Return the [X, Y] coordinate for the center point of the cell that contains the specified text.  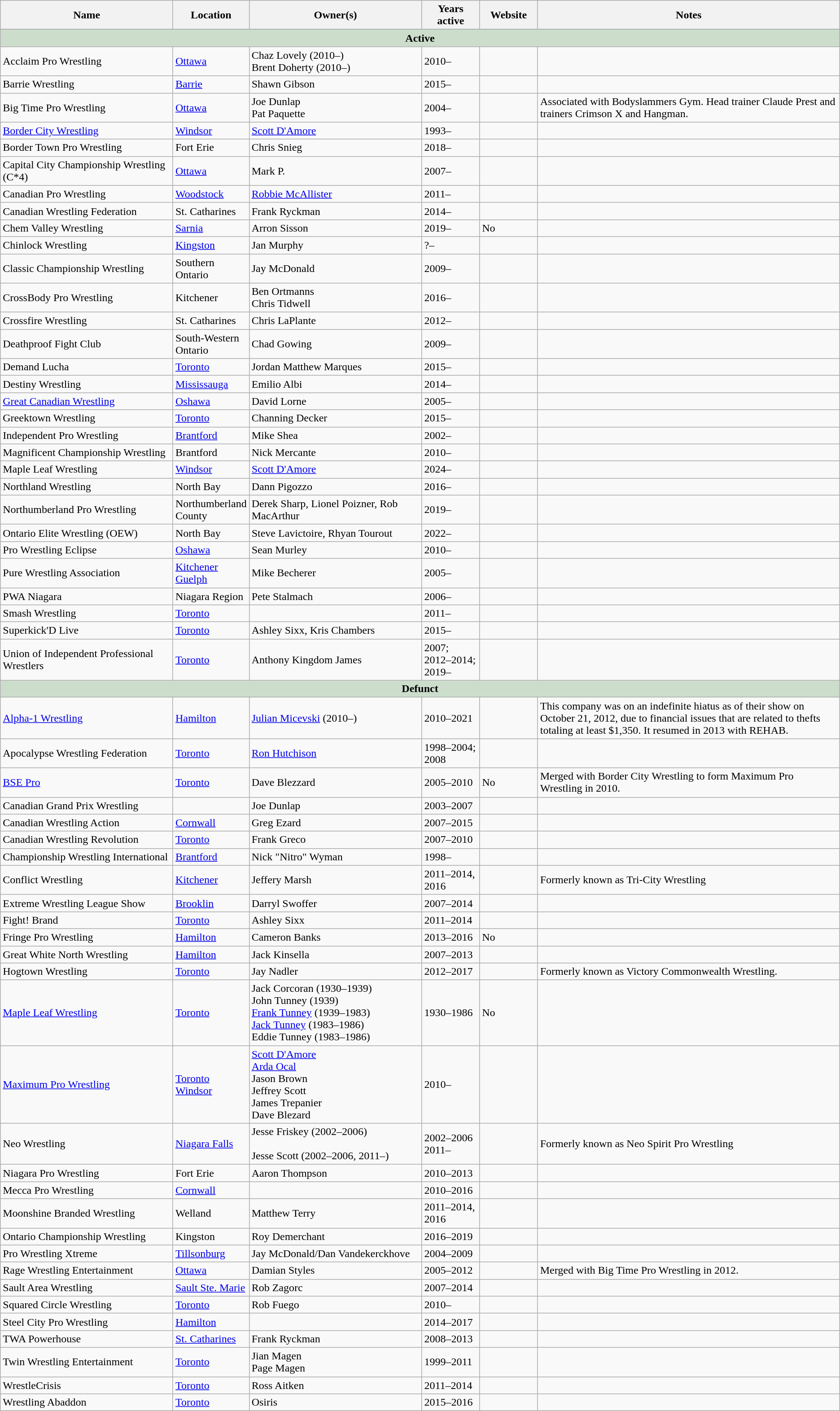
Woodstock [211, 194]
2010–2013 [451, 1173]
Steel City Pro Wrestling [87, 1322]
2003–2007 [451, 806]
Merged with Border City Wrestling to form Maximum Pro Wrestling in 2010. [688, 783]
1999–2011 [451, 1362]
1998–2004;2008 [451, 753]
2002– [451, 435]
2007–2015 [451, 823]
Alpha-1 Wrestling [87, 718]
Mike Becherer [336, 573]
2004–2009 [451, 1253]
Neo Wrestling [87, 1144]
Pete Stalmach [336, 596]
Mecca Pro Wrestling [87, 1190]
Border Town Pro Wrestling [87, 148]
Northland Wrestling [87, 486]
Great White North Wrestling [87, 955]
2010–2021 [451, 718]
Fight! Brand [87, 920]
2010–2016 [451, 1190]
Great Canadian Wrestling [87, 401]
Sean Murley [336, 550]
Sarnia [211, 228]
Chaz Lovely (2010–) Brent Doherty (2010–) [336, 61]
Associated with Bodyslammers Gym. Head trainer Claude Prest and trainers Crimson X and Hangman. [688, 108]
2007–2013 [451, 955]
Ashley Sixx [336, 920]
2013–2016 [451, 937]
Active [420, 38]
Welland [211, 1214]
Smash Wrestling [87, 613]
Nick "Nitro" Wyman [336, 857]
Niagara Falls [211, 1144]
Sault Area Wrestling [87, 1288]
Jay McDonald [336, 268]
Ontario Championship Wrestling [87, 1236]
Demand Lucha [87, 367]
Name [87, 15]
Canadian Wrestling Action [87, 823]
Jordan Matthew Marques [336, 367]
Canadian Pro Wrestling [87, 194]
Independent Pro Wrestling [87, 435]
David Lorne [336, 401]
Chris Snieg [336, 148]
Owner(s) [336, 15]
Union of Independent Professional Wrestlers [87, 660]
Jay Nadler [336, 972]
2005–2012 [451, 1271]
Pro Wrestling Eclipse [87, 550]
Apocalypse Wrestling Federation [87, 753]
1993– [451, 131]
Joe Dunlap [336, 806]
1930–1986 [451, 1013]
Aaron Thompson [336, 1173]
Barrie [211, 84]
Jeffery Marsh [336, 880]
Greektown Wrestling [87, 418]
Robbie McAllister [336, 194]
Extreme Wrestling League Show [87, 903]
2015–2016 [451, 1402]
PWA Niagara [87, 596]
Capital City Championship Wrestling (C*4) [87, 171]
Julian Micevski (2010–) [336, 718]
2012– [451, 321]
Big Time Pro Wrestling [87, 108]
Rob Zagorc [336, 1288]
Mark P. [336, 171]
2004– [451, 108]
Sault Ste. Marie [211, 1288]
2024– [451, 469]
Wrestling Abaddon [87, 1402]
Maximum Pro Wrestling [87, 1084]
Canadian Wrestling Revolution [87, 840]
Border City Wrestling [87, 131]
Jesse Friskey (2002–2006)Jesse Scott (2002–2006, 2011–) [336, 1144]
Frank Greco [336, 840]
Ben Ortmanns Chris Tidwell [336, 298]
Moonshine Branded Wrestling [87, 1214]
Website [509, 15]
Deathproof Fight Club [87, 344]
2006– [451, 596]
Northumberland Pro Wrestling [87, 510]
Scott D'AmoreArda OcalJason BrownJeffrey ScottJames TrepanierDave Blezard [336, 1084]
Arron Sisson [336, 228]
Nick Mercante [336, 452]
Tillsonburg [211, 1253]
Acclaim Pro Wrestling [87, 61]
Ashley Sixx, Kris Chambers [336, 631]
2002–20062011– [451, 1144]
Channing Decker [336, 418]
Niagara Pro Wrestling [87, 1173]
Roy Demerchant [336, 1236]
Magnificent Championship Wrestling [87, 452]
KitchenerGuelph [211, 573]
Jack Kinsella [336, 955]
2012–2017 [451, 972]
Barrie Wrestling [87, 84]
TorontoWindsor [211, 1084]
Squared Circle Wrestling [87, 1305]
Niagara Region [211, 596]
Shawn Gibson [336, 84]
2014–2017 [451, 1322]
Darryl Swoffer [336, 903]
Ron Hutchison [336, 753]
Classic Championship Wrestling [87, 268]
1998– [451, 857]
Rob Fuego [336, 1305]
2007; 2012–2014; 2019– [451, 660]
Chinlock Wrestling [87, 245]
Merged with Big Time Pro Wrestling in 2012. [688, 1271]
Matthew Terry [336, 1214]
2005–2010 [451, 783]
Defunct [420, 689]
Ross Aitken [336, 1385]
Anthony Kingdom James [336, 660]
Jan Murphy [336, 245]
Dave Blezzard [336, 783]
South-Western Ontario [211, 344]
2018– [451, 148]
BSE Pro [87, 783]
Pure Wrestling Association [87, 573]
Cameron Banks [336, 937]
Mississauga [211, 384]
Joe Dunlap Pat Paquette [336, 108]
Dann Pigozzo [336, 486]
WrestleCrisis [87, 1385]
Years active [451, 15]
Rage Wrestling Entertainment [87, 1271]
Greg Ezard [336, 823]
Canadian Wrestling Federation [87, 211]
?– [451, 245]
Pro Wrestling Xtreme [87, 1253]
Formerly known as Tri-City Wrestling [688, 880]
Hogtown Wrestling [87, 972]
Twin Wrestling Entertainment [87, 1362]
Damian Styles [336, 1271]
Canadian Grand Prix Wrestling [87, 806]
Formerly known as Neo Spirit Pro Wrestling [688, 1144]
Southern Ontario [211, 268]
Formerly known as Victory Commonwealth Wrestling. [688, 972]
Mike Shea [336, 435]
2007–2010 [451, 840]
Brooklin [211, 903]
Steve Lavictoire, Rhyan Tourout [336, 533]
Chad Gowing [336, 344]
Jian MagenPage Magen [336, 1362]
Destiny Wrestling [87, 384]
Championship Wrestling International [87, 857]
2008–2013 [451, 1339]
Northumberland County [211, 510]
Derek Sharp, Lionel Poizner, Rob MacArthur [336, 510]
Conflict Wrestling [87, 880]
Ontario Elite Wrestling (OEW) [87, 533]
Notes [688, 15]
Emilio Albi [336, 384]
2022– [451, 533]
Chris LaPlante [336, 321]
Osiris [336, 1402]
Location [211, 15]
2016–2019 [451, 1236]
CrossBody Pro Wrestling [87, 298]
Jay McDonald/Dan Vandekerckhove [336, 1253]
TWA Powerhouse [87, 1339]
Crossfire Wrestling [87, 321]
Jack Corcoran (1930–1939)John Tunney (1939)Frank Tunney (1939–1983)Jack Tunney (1983–1986)Eddie Tunney (1983–1986) [336, 1013]
Superkick'D Live [87, 631]
Fringe Pro Wrestling [87, 937]
Chem Valley Wrestling [87, 228]
2007– [451, 171]
